Search for the cell housing the specified text and yield its [x, y] center coordinate. 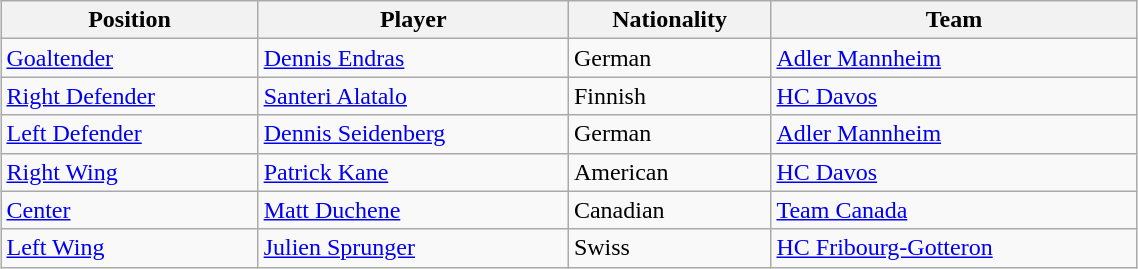
Center [130, 210]
Right Defender [130, 96]
Left Defender [130, 134]
Goaltender [130, 58]
Swiss [670, 248]
Right Wing [130, 172]
Position [130, 20]
Finnish [670, 96]
Julien Sprunger [413, 248]
Team [954, 20]
Nationality [670, 20]
Santeri Alatalo [413, 96]
Left Wing [130, 248]
Dennis Endras [413, 58]
HC Fribourg-Gotteron [954, 248]
American [670, 172]
Team Canada [954, 210]
Patrick Kane [413, 172]
Dennis Seidenberg [413, 134]
Player [413, 20]
Matt Duchene [413, 210]
Canadian [670, 210]
